Capture the cell that displays the provided text and extract its [X, Y] central coordinate. 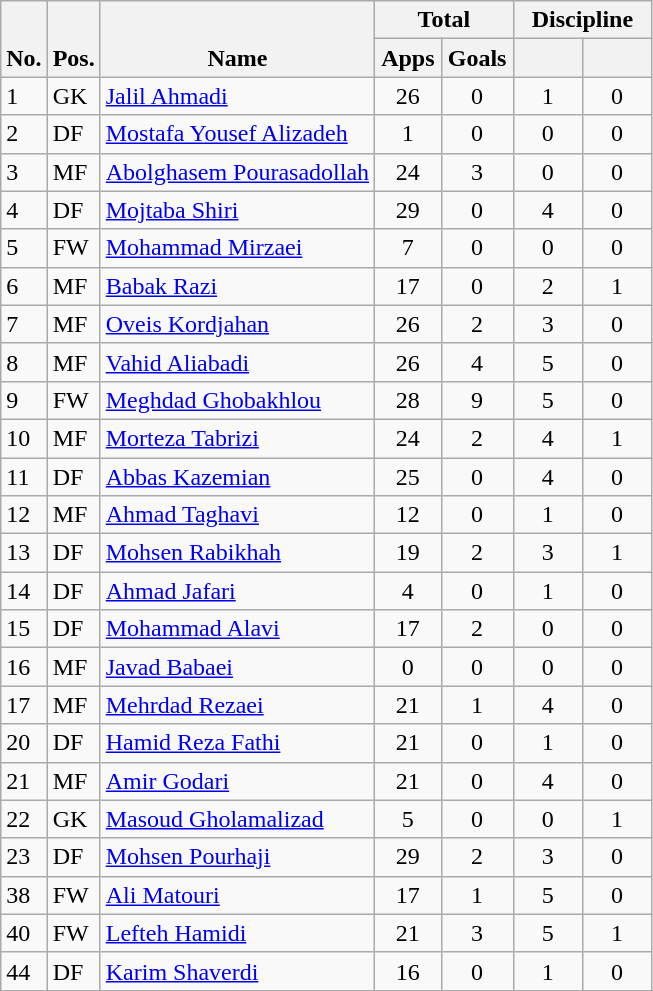
Mehrdad Rezaei [237, 705]
Goals [477, 58]
Pos. [74, 39]
Discipline [582, 20]
Abbas Kazemian [237, 477]
Total [444, 20]
Mohsen Pourhaji [237, 857]
Oveis Kordjahan [237, 324]
19 [408, 553]
Ali Matouri [237, 895]
13 [24, 553]
Ahmad Jafari [237, 591]
Abolghasem Pourasadollah [237, 172]
Masoud Gholamalizad [237, 819]
15 [24, 629]
Mostafa Yousef Alizadeh [237, 134]
8 [24, 362]
Mohammad Alavi [237, 629]
14 [24, 591]
Apps [408, 58]
Name [237, 39]
44 [24, 971]
20 [24, 743]
11 [24, 477]
Babak Razi [237, 286]
Amir Godari [237, 781]
25 [408, 477]
Ahmad Taghavi [237, 515]
Javad Babaei [237, 667]
Hamid Reza Fathi [237, 743]
No. [24, 39]
Vahid Aliabadi [237, 362]
23 [24, 857]
Morteza Tabrizi [237, 438]
Meghdad Ghobakhlou [237, 400]
Jalil Ahmadi [237, 96]
6 [24, 286]
Mohammad Mirzaei [237, 248]
40 [24, 933]
Karim Shaverdi [237, 971]
Mojtaba Shiri [237, 210]
Lefteh Hamidi [237, 933]
38 [24, 895]
10 [24, 438]
28 [408, 400]
22 [24, 819]
Mohsen Rabikhah [237, 553]
